Search for the cell housing the specified text and yield its [x, y] center coordinate. 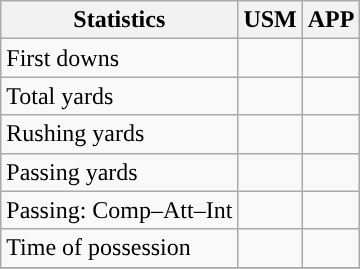
First downs [120, 58]
USM [270, 20]
Time of possession [120, 248]
Statistics [120, 20]
Total yards [120, 96]
APP [331, 20]
Passing yards [120, 172]
Rushing yards [120, 134]
Passing: Comp–Att–Int [120, 210]
